Determine the (X, Y) coordinate at the center of the cell enclosing the given text.  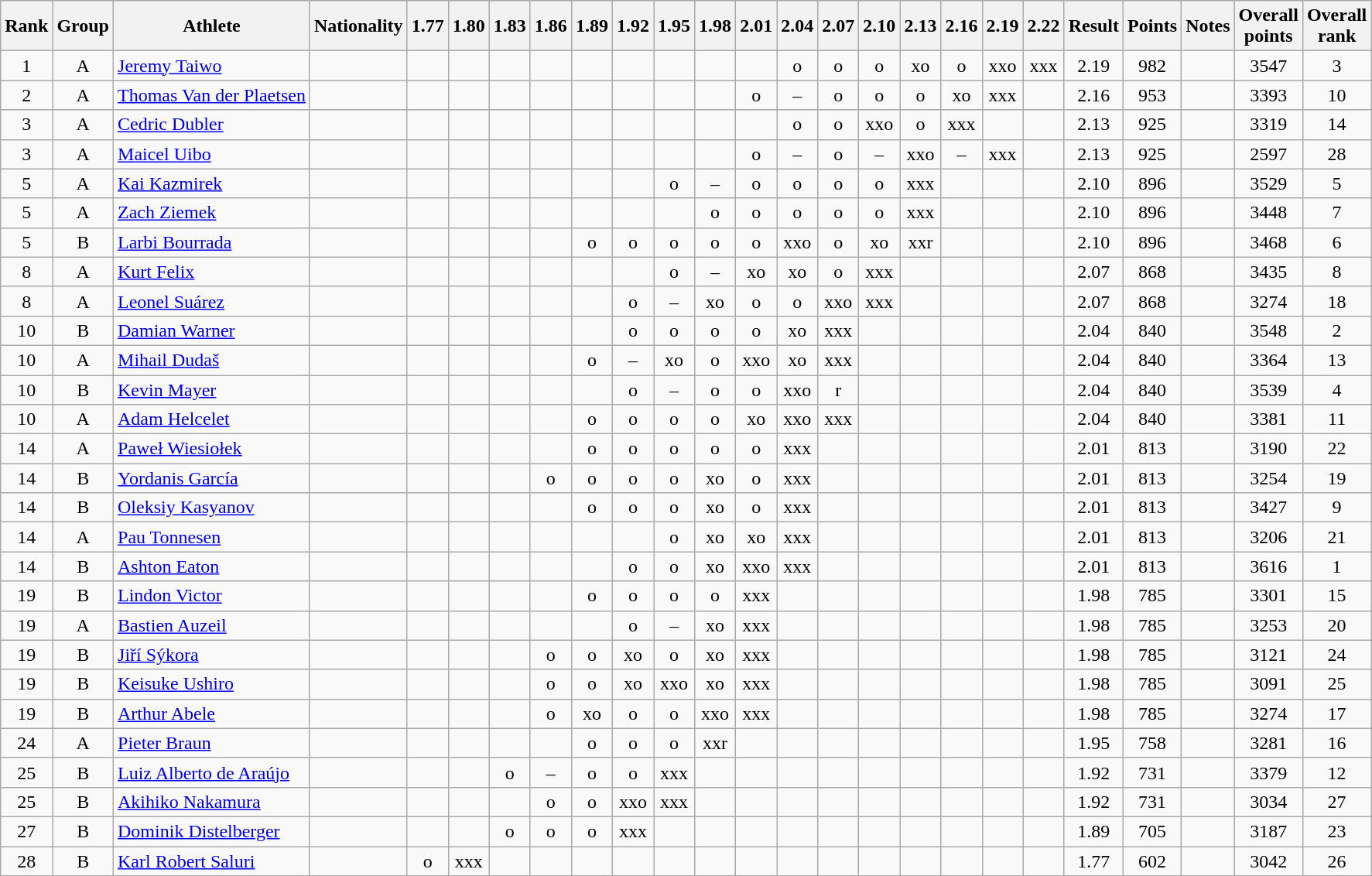
3190 (1268, 449)
3254 (1268, 478)
Akihiko Nakamura (212, 802)
Cedric Dubler (212, 125)
Result (1093, 26)
18 (1336, 301)
602 (1153, 861)
Jeremy Taiwo (212, 66)
Jiří Sýkora (212, 655)
3616 (1268, 566)
Rank (26, 26)
3187 (1268, 831)
Group (84, 26)
3427 (1268, 508)
3547 (1268, 66)
7 (1336, 213)
Athlete (212, 26)
2.22 (1043, 26)
Paweł Wiesiołek (212, 449)
3364 (1268, 360)
Leonel Suárez (212, 301)
3091 (1268, 684)
3548 (1268, 330)
4 (1336, 389)
3042 (1268, 861)
Kai Kazmirek (212, 183)
982 (1153, 66)
15 (1336, 596)
26 (1336, 861)
Lindon Victor (212, 596)
Keisuke Ushiro (212, 684)
953 (1153, 95)
3206 (1268, 537)
3379 (1268, 772)
Karl Robert Saluri (212, 861)
3034 (1268, 802)
3319 (1268, 125)
23 (1336, 831)
2597 (1268, 154)
3393 (1268, 95)
Adam Helcelet (212, 419)
3281 (1268, 743)
12 (1336, 772)
3468 (1268, 242)
Overallrank (1336, 26)
Notes (1208, 26)
Arthur Abele (212, 713)
Zach Ziemek (212, 213)
22 (1336, 449)
3448 (1268, 213)
3381 (1268, 419)
758 (1153, 743)
Points (1153, 26)
1.86 (551, 26)
11 (1336, 419)
13 (1336, 360)
Mihail Dudaš (212, 360)
Thomas Van der Plaetsen (212, 95)
Kevin Mayer (212, 389)
3253 (1268, 625)
705 (1153, 831)
Maicel Uibo (212, 154)
21 (1336, 537)
Bastien Auzeil (212, 625)
3121 (1268, 655)
3529 (1268, 183)
1.80 (469, 26)
9 (1336, 508)
Pau Tonnesen (212, 537)
Luiz Alberto de Araújo (212, 772)
1.83 (509, 26)
20 (1336, 625)
3539 (1268, 389)
Yordanis García (212, 478)
r (839, 389)
16 (1336, 743)
Damian Warner (212, 330)
Pieter Braun (212, 743)
Dominik Distelberger (212, 831)
3301 (1268, 596)
17 (1336, 713)
Kurt Felix (212, 272)
Nationality (358, 26)
Larbi Bourrada (212, 242)
6 (1336, 242)
Overallpoints (1268, 26)
Oleksiy Kasyanov (212, 508)
Ashton Eaton (212, 566)
3435 (1268, 272)
